Pinpoint the cell where the given text exists, returning its [x, y] midpoint coordinate. 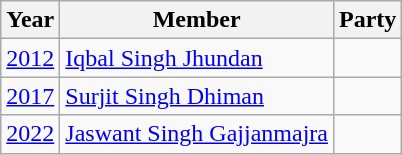
2022 [30, 134]
Party [367, 20]
Iqbal Singh Jhundan [197, 58]
Jaswant Singh Gajjanmajra [197, 134]
2017 [30, 96]
Member [197, 20]
2012 [30, 58]
Surjit Singh Dhiman [197, 96]
Year [30, 20]
